Pinpoint the cell where the given text exists, returning its [X, Y] midpoint coordinate. 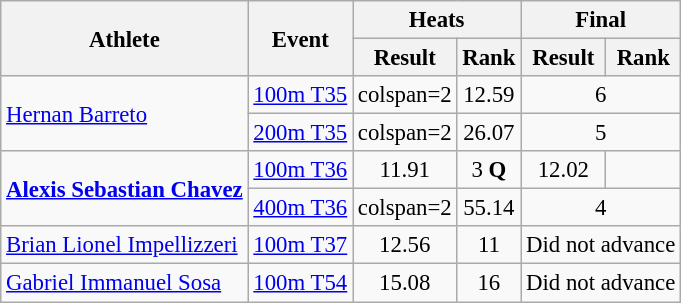
4 [601, 208]
Final [601, 20]
200m T35 [300, 133]
3 Q [489, 170]
100m T36 [300, 170]
Alexis Sebastian Chavez [124, 188]
55.14 [489, 208]
Heats [437, 20]
Hernan Barreto [124, 114]
12.02 [564, 170]
6 [601, 95]
11.91 [405, 170]
Event [300, 38]
100m T37 [300, 245]
16 [489, 283]
12.56 [405, 245]
26.07 [489, 133]
100m T35 [300, 95]
5 [601, 133]
Brian Lionel Impellizzeri [124, 245]
11 [489, 245]
12.59 [489, 95]
Athlete [124, 38]
400m T36 [300, 208]
100m T54 [300, 283]
15.08 [405, 283]
Gabriel Immanuel Sosa [124, 283]
